Search for the cell housing the specified text and yield its [X, Y] center coordinate. 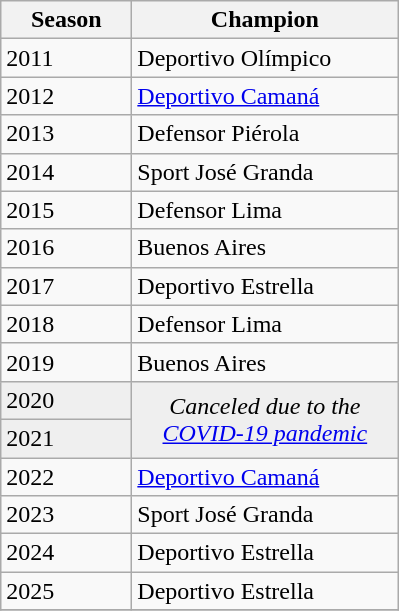
2023 [66, 515]
Champion [265, 20]
2013 [66, 134]
2012 [66, 96]
Canceled due to the COVID-19 pandemic [265, 419]
2017 [66, 286]
Defensor Piérola [265, 134]
2011 [66, 58]
Deportivo Olímpico [265, 58]
2016 [66, 248]
2025 [66, 591]
2022 [66, 477]
2018 [66, 324]
Season [66, 20]
2014 [66, 172]
2020 [66, 400]
2024 [66, 553]
2021 [66, 438]
2019 [66, 362]
2015 [66, 210]
